From the cell containing the given text, extract its center point as [X, Y] coordinate. 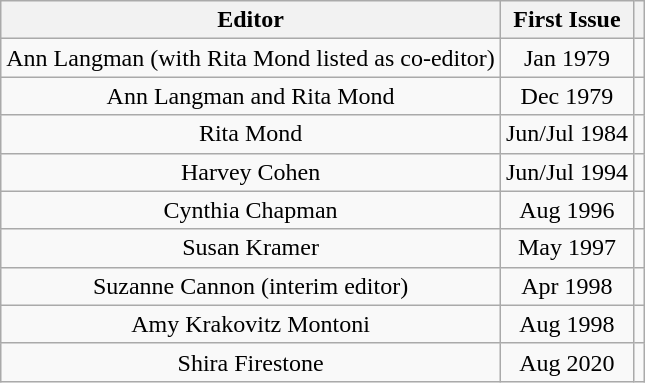
Aug 1996 [566, 210]
First Issue [566, 20]
Amy Krakovitz Montoni [251, 324]
Shira Firestone [251, 362]
Ann Langman and Rita Mond [251, 96]
Dec 1979 [566, 96]
Editor [251, 20]
Harvey Cohen [251, 172]
Rita Mond [251, 134]
Jun/Jul 1984 [566, 134]
Susan Kramer [251, 248]
Ann Langman (with Rita Mond listed as co-editor) [251, 58]
Apr 1998 [566, 286]
Cynthia Chapman [251, 210]
Suzanne Cannon (interim editor) [251, 286]
Aug 2020 [566, 362]
Jan 1979 [566, 58]
Aug 1998 [566, 324]
May 1997 [566, 248]
Jun/Jul 1994 [566, 172]
